Extract the [X, Y] coordinate from the center of the cell holding the provided text.  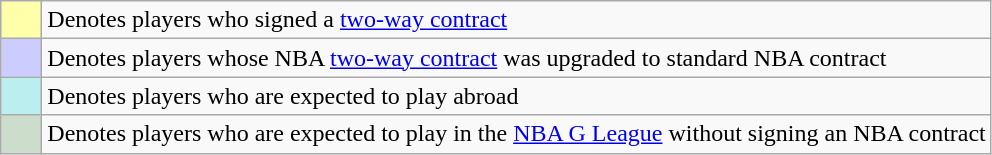
Denotes players who are expected to play abroad [517, 96]
Denotes players whose NBA two-way contract was upgraded to standard NBA contract [517, 58]
Denotes players who signed a two-way contract [517, 20]
Denotes players who are expected to play in the NBA G League without signing an NBA contract [517, 134]
